Output the (X, Y) coordinate of the center of the cell containing the given text.  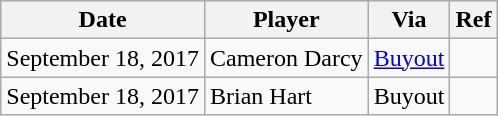
Ref (474, 20)
Date (103, 20)
Via (409, 20)
Player (286, 20)
Cameron Darcy (286, 58)
Brian Hart (286, 96)
